Detect which cell encompasses the target text, then output its (X, Y) center coordinate. 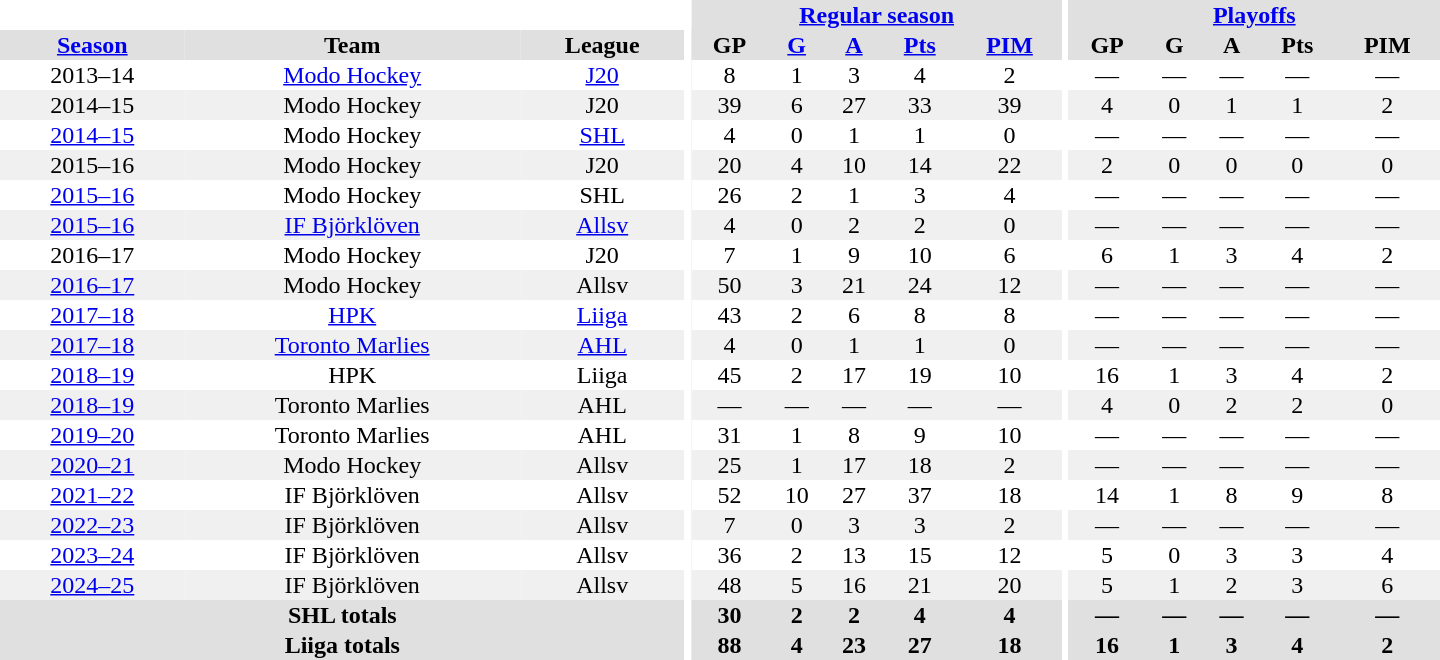
2013–14 (92, 75)
30 (730, 615)
SHL totals (342, 615)
26 (730, 195)
45 (730, 375)
48 (730, 585)
36 (730, 555)
52 (730, 495)
League (602, 45)
22 (1010, 165)
2022–23 (92, 525)
19 (920, 375)
2024–25 (92, 585)
33 (920, 105)
2019–20 (92, 435)
31 (730, 435)
13 (854, 555)
24 (920, 285)
2023–24 (92, 555)
Regular season (876, 15)
Playoffs (1254, 15)
23 (854, 645)
43 (730, 315)
Liiga totals (342, 645)
Team (352, 45)
50 (730, 285)
15 (920, 555)
25 (730, 465)
37 (920, 495)
2021–22 (92, 495)
88 (730, 645)
Season (92, 45)
2020–21 (92, 465)
